Pinpoint the cell where the given text exists, returning its [X, Y] midpoint coordinate. 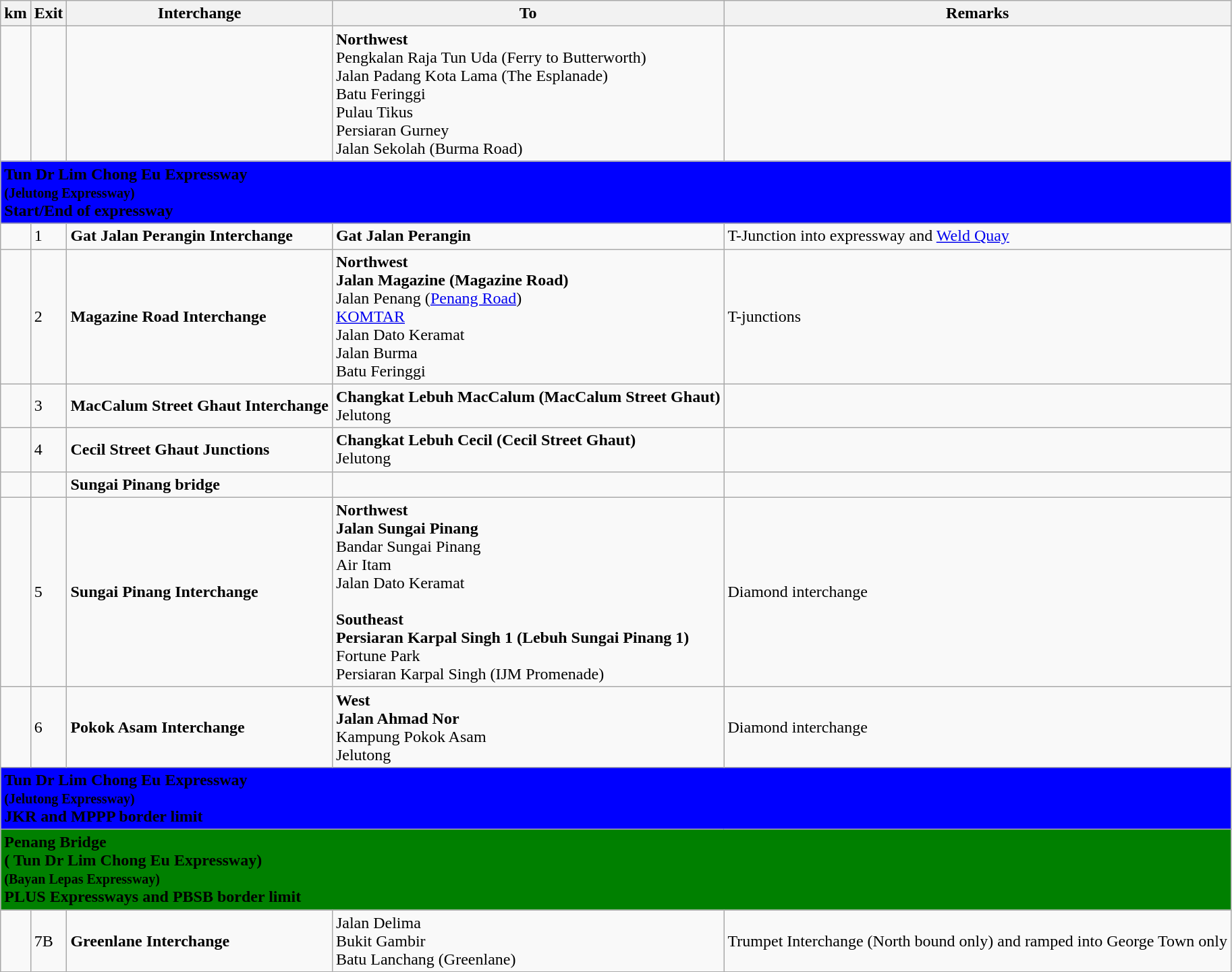
Tun Dr Lim Chong Eu Expressway(Jelutong Expressway)Start/End of expressway [616, 192]
Cecil Street Ghaut Junctions [200, 449]
Greenlane Interchange [200, 940]
Tun Dr Lim Chong Eu Expressway(Jelutong Expressway)JKR and MPPP border limit [616, 798]
7B [49, 940]
T-junctions [977, 316]
Penang Bridge( Tun Dr Lim Chong Eu Expressway)(Bayan Lepas Expressway)PLUS Expressways and PBSB border limit [616, 869]
Gat Jalan Perangin [528, 236]
T-Junction into expressway and Weld Quay [977, 236]
3 [49, 406]
1 [49, 236]
WestJalan Ahmad NorKampung Pokok AsamJelutong [528, 727]
6 [49, 727]
Changkat Lebuh Cecil (Cecil Street Ghaut)Jelutong [528, 449]
4 [49, 449]
Exit [49, 13]
MacCalum Street Ghaut Interchange [200, 406]
Jalan DelimaBukit GambirBatu Lanchang (Greenlane) [528, 940]
Interchange [200, 13]
2 [49, 316]
Trumpet Interchange (North bound only) and ramped into George Town only [977, 940]
Gat Jalan Perangin Interchange [200, 236]
Sungai Pinang Interchange [200, 592]
5 [49, 592]
Pokok Asam Interchange [200, 727]
Remarks [977, 13]
km [16, 13]
Magazine Road Interchange [200, 316]
Sungai Pinang bridge [200, 484]
NorthwestJalan Magazine (Magazine Road)Jalan Penang (Penang Road)KOMTARJalan Dato KeramatJalan BurmaBatu Feringgi [528, 316]
Changkat Lebuh MacCalum (MacCalum Street Ghaut)Jelutong [528, 406]
To [528, 13]
